Extract the [x, y] coordinate from the center of the cell holding the provided text.  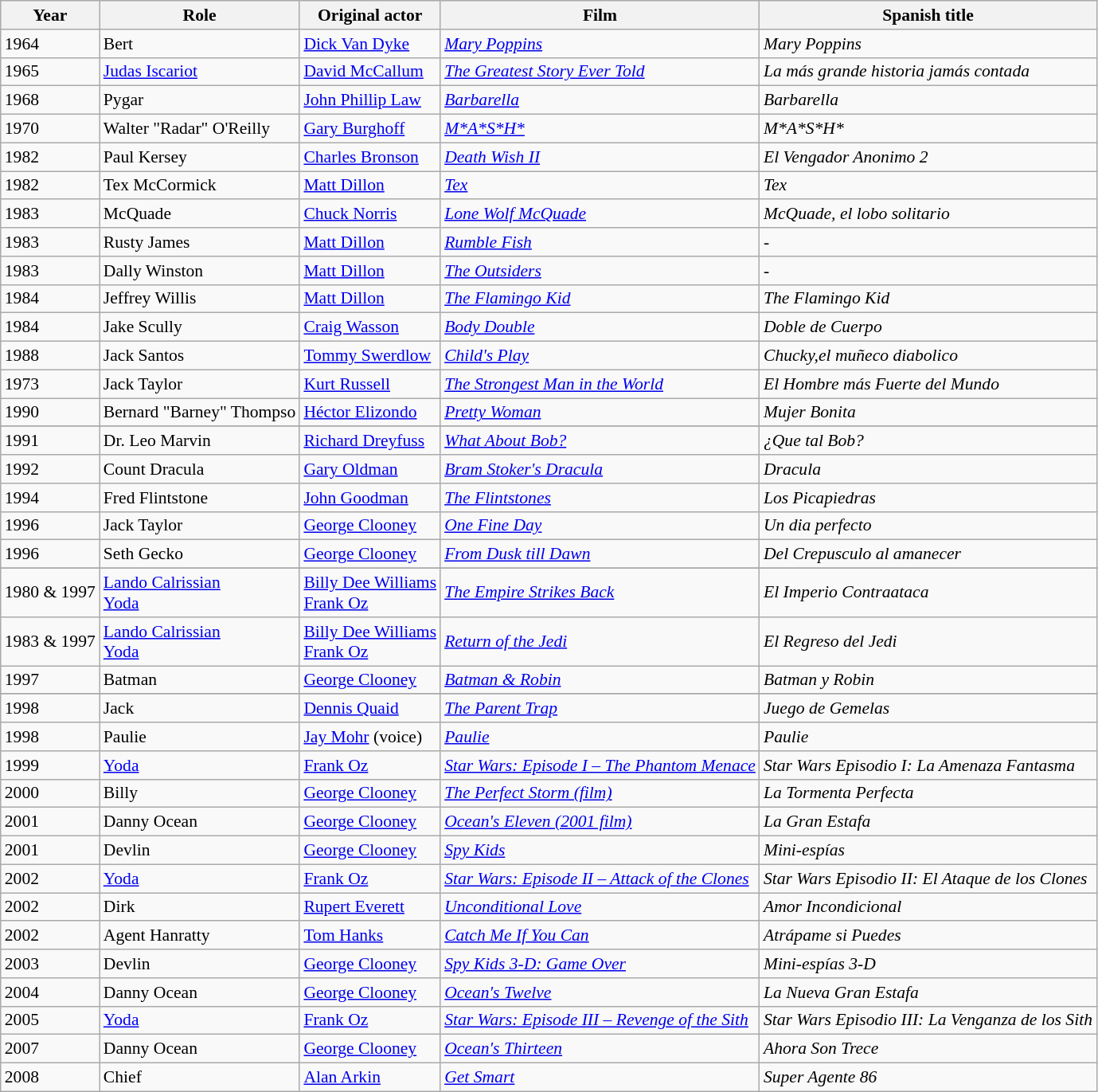
Walter "Radar" O'Reilly [200, 129]
Kurt Russell [369, 384]
Child's Play [600, 356]
1997 [50, 680]
La Tormenta Perfecta [928, 793]
1991 [50, 441]
1970 [50, 129]
Spy Kids 3-D: Game Over [600, 964]
El Hombre más Fuerte del Mundo [928, 384]
Dick Van Dyke [369, 44]
Tommy Swerdlow [369, 356]
Mujer Bonita [928, 413]
La Nueva Gran Estafa [928, 992]
Mini-espías 3-D [928, 964]
Jack Santos [200, 356]
El Regreso del Jedi [928, 642]
Bert [200, 44]
Alan Arkin [369, 1078]
John Goodman [369, 498]
Seth Gecko [200, 554]
Chucky,el muñeco diabolico [928, 356]
Del Crepusculo al amanecer [928, 554]
Spy Kids [600, 851]
2005 [50, 1020]
Richard Dreyfuss [369, 441]
Atrápame si Puedes [928, 936]
Star Wars Episodio I: La Amenaza Fantasma [928, 765]
Super Agente 86 [928, 1078]
1990 [50, 413]
Jack [200, 709]
1983 & 1997 [50, 642]
Catch Me If You Can [600, 936]
Star Wars Episodio II: El Ataque de los Clones [928, 879]
Mini-espías [928, 851]
Tex McCormick [200, 186]
Juego de Gemelas [928, 709]
Film [600, 15]
The Parent Trap [600, 709]
1980 & 1997 [50, 593]
Charles Bronson [369, 157]
David McCallum [369, 72]
The Greatest Story Ever Told [600, 72]
John Phillip Law [369, 100]
Star Wars: Episode II – Attack of the Clones [600, 879]
Los Picapiedras [928, 498]
Billy [200, 793]
Dracula [928, 469]
Jay Mohr (voice) [369, 737]
Héctor Elizondo [369, 413]
1999 [50, 765]
Paul Kersey [200, 157]
Star Wars: Episode III – Revenge of the Sith [600, 1020]
Role [200, 15]
Return of the Jedi [600, 642]
2004 [50, 992]
Batman [200, 680]
What About Bob? [600, 441]
Un dia perfecto [928, 526]
The Flintstones [600, 498]
Ocean's Thirteen [600, 1049]
Chuck Norris [369, 214]
2003 [50, 964]
The Outsiders [600, 271]
Ocean's Twelve [600, 992]
Ahora Son Trece [928, 1049]
Body Double [600, 327]
Get Smart [600, 1078]
Dally Winston [200, 271]
Jake Scully [200, 327]
Unconditional Love [600, 907]
1988 [50, 356]
Jeffrey Willis [200, 299]
Dr. Leo Marvin [200, 441]
From Dusk till Dawn [600, 554]
Spanish title [928, 15]
Chief [200, 1078]
Batman y Robin [928, 680]
1965 [50, 72]
La más grande historia jamás contada [928, 72]
2007 [50, 1049]
Ocean's Eleven (2001 film) [600, 822]
Star Wars Episodio III: La Venganza de los Sith [928, 1020]
Judas Iscariot [200, 72]
Dennis Quaid [369, 709]
2008 [50, 1078]
Dirk [200, 907]
El Imperio Contraataca [928, 593]
Fred Flintstone [200, 498]
Agent Hanratty [200, 936]
The Empire Strikes Back [600, 593]
Rumble Fish [600, 242]
Death Wish II [600, 157]
La Gran Estafa [928, 822]
Doble de Cuerpo [928, 327]
Gary Burghoff [369, 129]
Gary Oldman [369, 469]
Pretty Woman [600, 413]
Pygar [200, 100]
Amor Incondicional [928, 907]
1964 [50, 44]
¿Que tal Bob? [928, 441]
1968 [50, 100]
Star Wars: Episode I – The Phantom Menace [600, 765]
Original actor [369, 15]
1992 [50, 469]
McQuade, el lobo solitario [928, 214]
The Perfect Storm (film) [600, 793]
Lone Wolf McQuade [600, 214]
Rusty James [200, 242]
Craig Wasson [369, 327]
Year [50, 15]
Tom Hanks [369, 936]
El Vengador Anonimo 2 [928, 157]
Count Dracula [200, 469]
Batman & Robin [600, 680]
The Strongest Man in the World [600, 384]
Bernard "Barney" Thompso [200, 413]
Bram Stoker's Dracula [600, 469]
McQuade [200, 214]
One Fine Day [600, 526]
2000 [50, 793]
1994 [50, 498]
Rupert Everett [369, 907]
1973 [50, 384]
